Provide the [x, y] coordinate of the cell's center where the given text is located.  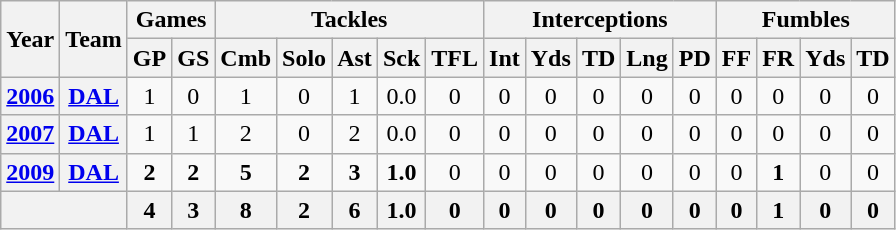
PD [694, 58]
Fumbles [806, 20]
GS [194, 58]
4 [149, 210]
Games [170, 20]
Ast [355, 58]
Cmb [246, 58]
2009 [30, 172]
2007 [30, 134]
FF [736, 58]
GP [149, 58]
Int [505, 58]
TFL [455, 58]
6 [355, 210]
Team [94, 39]
Solo [304, 58]
5 [246, 172]
Year [30, 39]
FR [778, 58]
Tackles [350, 20]
2006 [30, 96]
Sck [401, 58]
8 [246, 210]
Lng [647, 58]
Interceptions [600, 20]
